Identify which cell holds the provided text, then report its (X, Y) central coordinate. 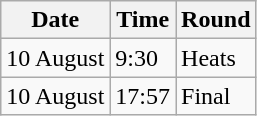
Heats (216, 58)
9:30 (143, 58)
Round (216, 20)
Date (56, 20)
17:57 (143, 96)
Final (216, 96)
Time (143, 20)
